Pinpoint the cell where the given text exists, returning its [X, Y] midpoint coordinate. 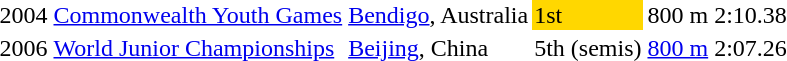
Commonwealth Youth Games [198, 15]
1st [588, 15]
Bendigo, Australia [438, 15]
800 m [678, 15]
